Scan for the cell matching the given text and deliver its [X, Y] coordinate at center. 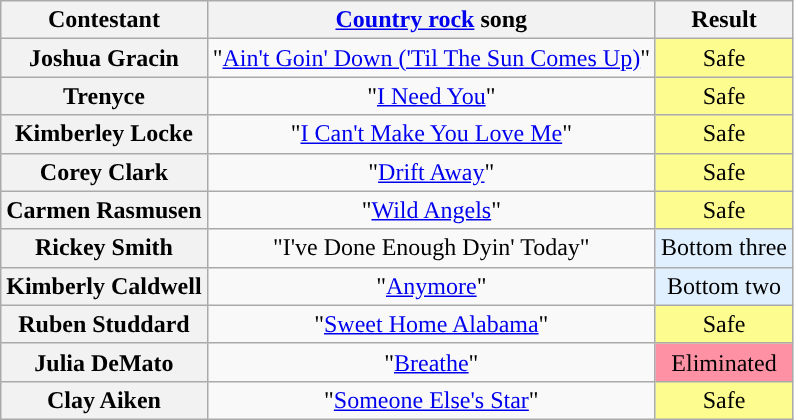
Eliminated [724, 362]
Julia DeMato [104, 362]
Kimberley Locke [104, 134]
"Someone Else's Star" [431, 400]
"I Can't Make You Love Me" [431, 134]
Country rock song [431, 20]
"Anymore" [431, 286]
Trenyce [104, 96]
"Wild Angels" [431, 210]
Bottom two [724, 286]
Result [724, 20]
Corey Clark [104, 172]
Rickey Smith [104, 248]
Kimberly Caldwell [104, 286]
Carmen Rasmusen [104, 210]
"I've Done Enough Dyin' Today" [431, 248]
"Breathe" [431, 362]
Clay Aiken [104, 400]
Joshua Gracin [104, 58]
Bottom three [724, 248]
"Drift Away" [431, 172]
Contestant [104, 20]
"I Need You" [431, 96]
"Ain't Goin' Down ('Til The Sun Comes Up)" [431, 58]
"Sweet Home Alabama" [431, 324]
Ruben Studdard [104, 324]
